Detect which cell encompasses the target text, then output its (X, Y) center coordinate. 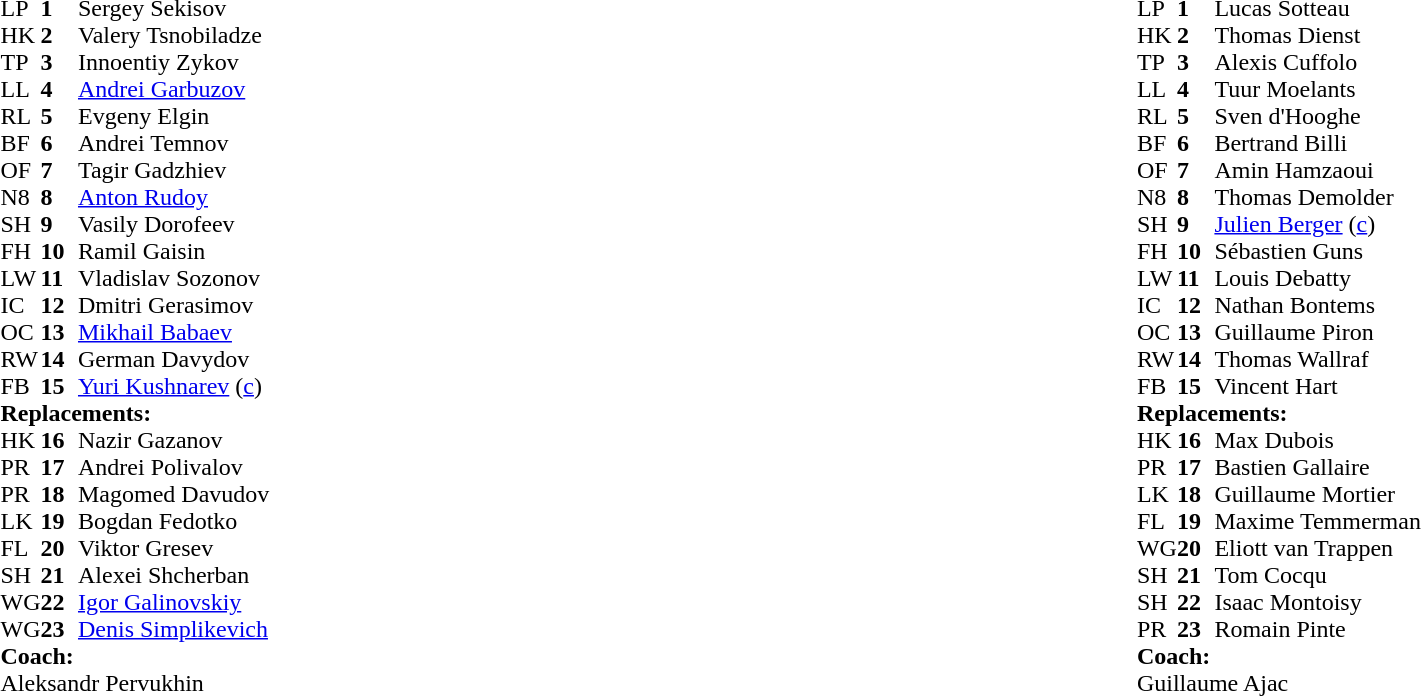
Eliott van Trappen (1317, 548)
Thomas Wallraf (1317, 360)
Thomas Demolder (1317, 198)
Yuri Kushnarev (c) (174, 386)
Viktor Gresev (174, 548)
Igor Galinovskiy (174, 602)
Sébastien Guns (1317, 252)
Andrei Garbuzov (174, 90)
Maxime Temmerman (1317, 522)
Andrei Polivalov (174, 468)
Vasily Dorofeev (174, 224)
Bastien Gallaire (1317, 468)
Romain Pinte (1317, 630)
Evgeny Elgin (174, 116)
Isaac Montoisy (1317, 602)
Dmitri Gerasimov (174, 306)
Alexis Cuffolo (1317, 62)
Mikhail Babaev (174, 332)
Bogdan Fedotko (174, 522)
Max Dubois (1317, 440)
Valery Tsnobiladze (174, 36)
Nathan Bontems (1317, 306)
Tagir Gadzhiev (174, 170)
Guillaume Piron (1317, 332)
Julien Berger (c) (1317, 224)
Ramil Gaisin (174, 252)
Nazir Gazanov (174, 440)
Thomas Dienst (1317, 36)
Alexei Shcherban (174, 576)
Vincent Hart (1317, 386)
Sven d'Hooghe (1317, 116)
Bertrand Billi (1317, 144)
Guillaume Mortier (1317, 494)
Tom Cocqu (1317, 576)
Anton Rudoy (174, 198)
Tuur Moelants (1317, 90)
Innoentiy Zykov (174, 62)
Vladislav Sozonov (174, 278)
German Davydov (174, 360)
Magomed Davudov (174, 494)
Denis Simplikevich (174, 630)
Louis Debatty (1317, 278)
Andrei Temnov (174, 144)
Amin Hamzaoui (1317, 170)
